Locate the cell with the specified text and output its [X, Y] center coordinate. 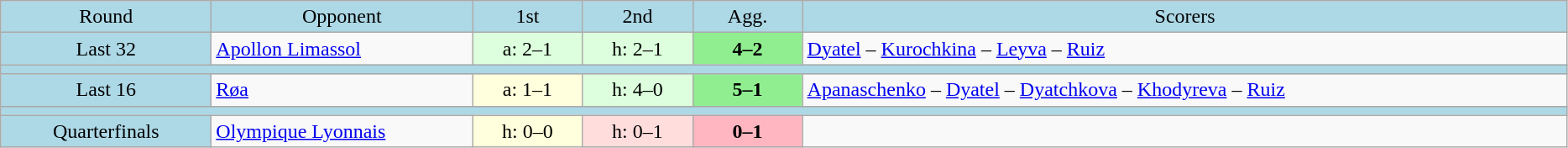
h: 2–1 [638, 49]
Round [106, 17]
h: 0–0 [527, 131]
Agg. [747, 17]
Dyatel – Kurochkina – Leyva – Ruiz [1185, 49]
h: 0–1 [638, 131]
Apollon Limassol [342, 49]
a: 2–1 [527, 49]
Last 16 [106, 90]
5–1 [747, 90]
Olympique Lyonnais [342, 131]
Opponent [342, 17]
2nd [638, 17]
1st [527, 17]
Last 32 [106, 49]
Apanaschenko – Dyatel – Dyatchkova – Khodyreva – Ruiz [1185, 90]
Quarterfinals [106, 131]
Scorers [1185, 17]
h: 4–0 [638, 90]
a: 1–1 [527, 90]
Røa [342, 90]
0–1 [747, 131]
4–2 [747, 49]
